Scan for the cell matching the given text and deliver its (x, y) coordinate at center. 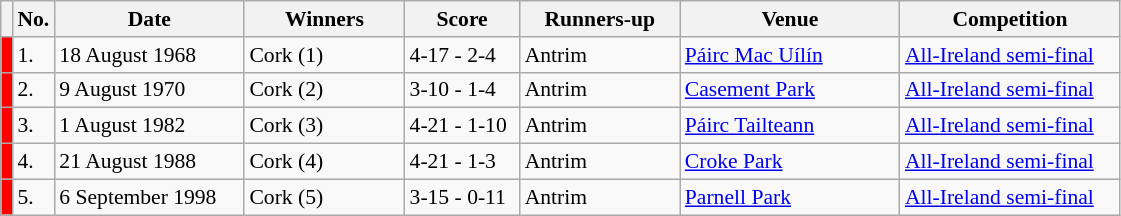
Páirc Mac Uílín (790, 55)
Parnell Park (790, 197)
Cork (2) (324, 90)
Cork (4) (324, 162)
Runners-up (600, 19)
2. (33, 90)
5. (33, 197)
6 September 1998 (149, 197)
Score (462, 19)
Casement Park (790, 90)
9 August 1970 (149, 90)
4. (33, 162)
Cork (3) (324, 126)
Páirc Tailteann (790, 126)
Winners (324, 19)
3-15 - 0-11 (462, 197)
4-21 - 1-3 (462, 162)
3-10 - 1-4 (462, 90)
18 August 1968 (149, 55)
1. (33, 55)
Venue (790, 19)
Date (149, 19)
4-21 - 1-10 (462, 126)
21 August 1988 (149, 162)
Croke Park (790, 162)
Cork (5) (324, 197)
4-17 - 2-4 (462, 55)
Cork (1) (324, 55)
1 August 1982 (149, 126)
3. (33, 126)
No. (33, 19)
Competition (1010, 19)
